Locate the cell with the specified text and output its (X, Y) center coordinate. 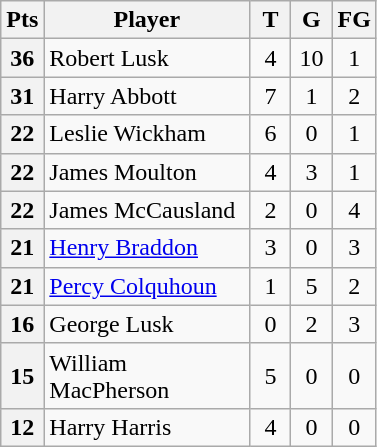
Harry Abbott (147, 96)
6 (270, 134)
William MacPherson (147, 376)
10 (312, 58)
12 (22, 427)
G (312, 20)
FG (354, 20)
George Lusk (147, 324)
7 (270, 96)
James Moulton (147, 172)
James McCausland (147, 210)
36 (22, 58)
Percy Colquhoun (147, 286)
15 (22, 376)
31 (22, 96)
16 (22, 324)
Robert Lusk (147, 58)
Harry Harris (147, 427)
Henry Braddon (147, 248)
Player (147, 20)
T (270, 20)
Pts (22, 20)
Leslie Wickham (147, 134)
